Return the (x, y) coordinate for the center point of the cell that contains the specified text.  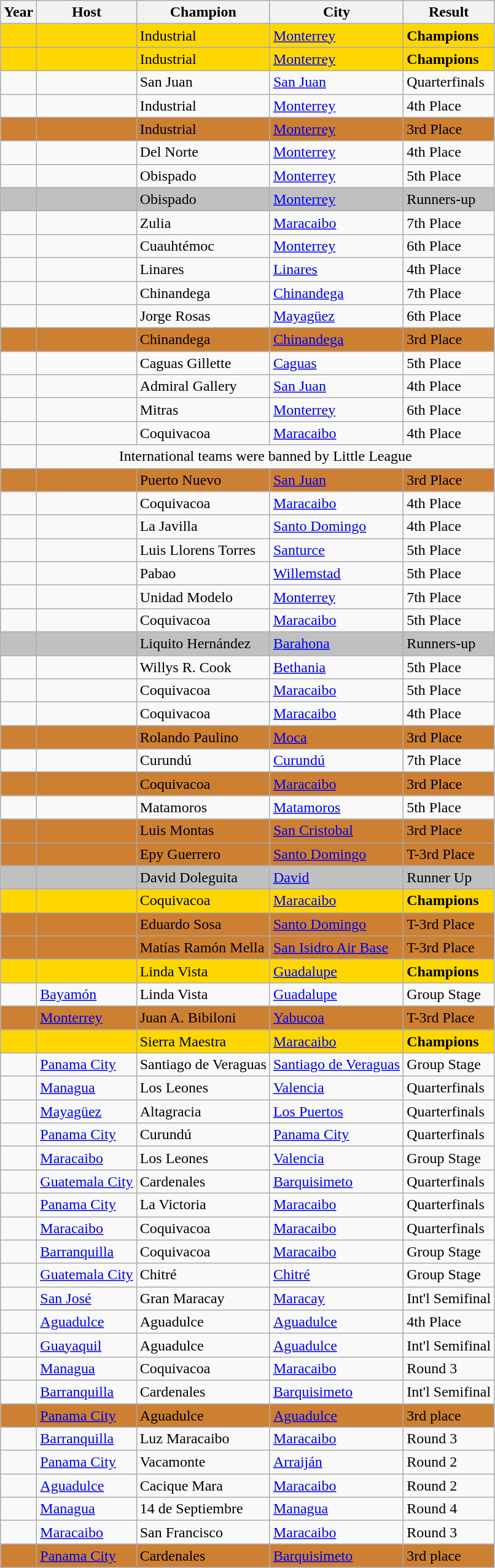
Los Puertos (337, 1111)
David Doleguita (203, 877)
La Victoria (203, 1205)
Guayaquil (87, 1345)
Altagracia (203, 1111)
Luis Llorens Torres (203, 550)
Caguas (337, 363)
Willys R. Cook (203, 667)
Rolando Paulino (203, 737)
Del Norte (203, 152)
Barahona (337, 643)
San Francisco (203, 1532)
Jorge Rosas (203, 316)
Bayamón (87, 994)
Puerto Nuevo (203, 480)
Round 4 (449, 1509)
Luz Maracaibo (203, 1439)
Luis Montas (203, 831)
Eduardo Sosa (203, 924)
Cacique Mara (203, 1486)
San Isidro Air Base (337, 947)
Vacamonte (203, 1462)
Year (18, 12)
Moca (337, 737)
Bethania (337, 667)
La Javilla (203, 527)
David (337, 877)
Juan A. Bibiloni (203, 1017)
Host (87, 12)
Yabucoa (337, 1017)
Unidad Modelo (203, 597)
Cuauhtémoc (203, 246)
Champion (203, 12)
City (337, 12)
Willemstad (337, 573)
International teams were banned by Little League (265, 457)
14 de Septiembre (203, 1509)
Admiral Gallery (203, 386)
Result (449, 12)
Pabao (203, 573)
Arraiján (337, 1462)
Mitras (203, 410)
Sierra Maestra (203, 1041)
Maracay (337, 1298)
San José (87, 1298)
Gran Maracay (203, 1298)
Epy Guerrero (203, 854)
Santurce (337, 550)
Zulia (203, 222)
Runner Up (449, 877)
Liquito Hernández (203, 643)
Matías Ramón Mella (203, 947)
San Cristobal (337, 831)
Caguas Gillette (203, 363)
